Output the [x, y] coordinate of the center of the cell containing the given text.  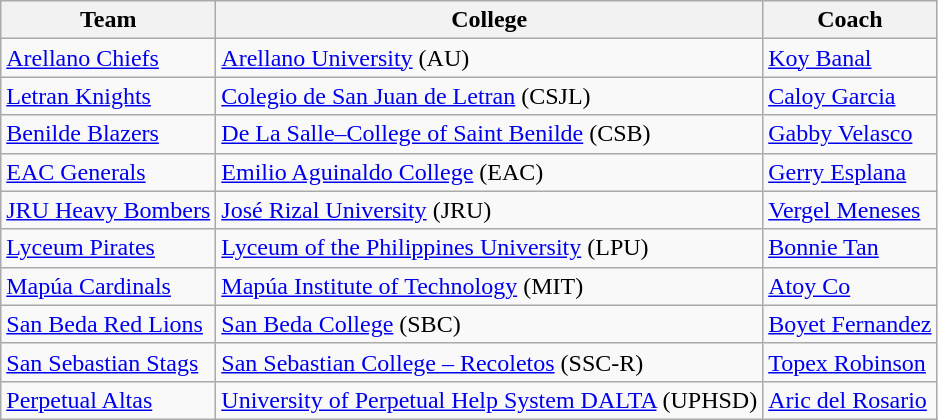
Lyceum of the Philippines University (LPU) [490, 248]
Bonnie Tan [850, 248]
San Beda Red Lions [108, 324]
San Sebastian Stags [108, 362]
Topex Robinson [850, 362]
Koy Banal [850, 58]
Coach [850, 20]
Caloy Garcia [850, 96]
Gabby Velasco [850, 134]
Letran Knights [108, 96]
Boyet Fernandez [850, 324]
San Sebastian College – Recoletos (SSC-R) [490, 362]
Vergel Meneses [850, 210]
Arellano Chiefs [108, 58]
Emilio Aguinaldo College (EAC) [490, 172]
College [490, 20]
Arellano University (AU) [490, 58]
Benilde Blazers [108, 134]
University of Perpetual Help System DALTA (UPHSD) [490, 400]
EAC Generals [108, 172]
Mapúa Cardinals [108, 286]
José Rizal University (JRU) [490, 210]
San Beda College (SBC) [490, 324]
Mapúa Institute of Technology (MIT) [490, 286]
Aric del Rosario [850, 400]
Atoy Co [850, 286]
JRU Heavy Bombers [108, 210]
Colegio de San Juan de Letran (CSJL) [490, 96]
De La Salle–College of Saint Benilde (CSB) [490, 134]
Lyceum Pirates [108, 248]
Perpetual Altas [108, 400]
Team [108, 20]
Gerry Esplana [850, 172]
